Search for the cell housing the specified text and yield its (X, Y) center coordinate. 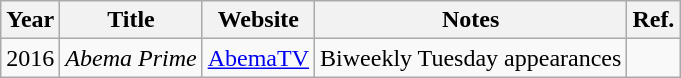
Notes (471, 20)
Website (258, 20)
Ref. (654, 20)
Abema Prime (131, 58)
Biweekly Tuesday appearances (471, 58)
2016 (30, 58)
Year (30, 20)
Title (131, 20)
AbemaTV (258, 58)
